Return [X, Y] of the center of cell containing provided text 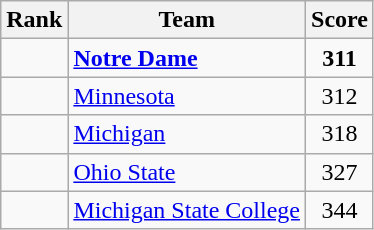
Rank [34, 20]
311 [340, 58]
Minnesota [187, 96]
344 [340, 210]
Michigan [187, 134]
Notre Dame [187, 58]
318 [340, 134]
312 [340, 96]
Ohio State [187, 172]
327 [340, 172]
Team [187, 20]
Michigan State College [187, 210]
Score [340, 20]
